Determine the (X, Y) coordinate at the center of the cell enclosing the given text.  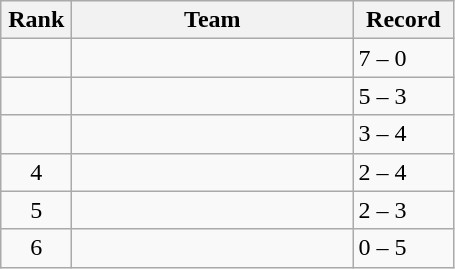
3 – 4 (404, 134)
5 (36, 210)
0 – 5 (404, 248)
Team (212, 20)
Rank (36, 20)
2 – 3 (404, 210)
Record (404, 20)
4 (36, 172)
5 – 3 (404, 96)
7 – 0 (404, 58)
2 – 4 (404, 172)
6 (36, 248)
